Capture the cell that displays the provided text and extract its (x, y) central coordinate. 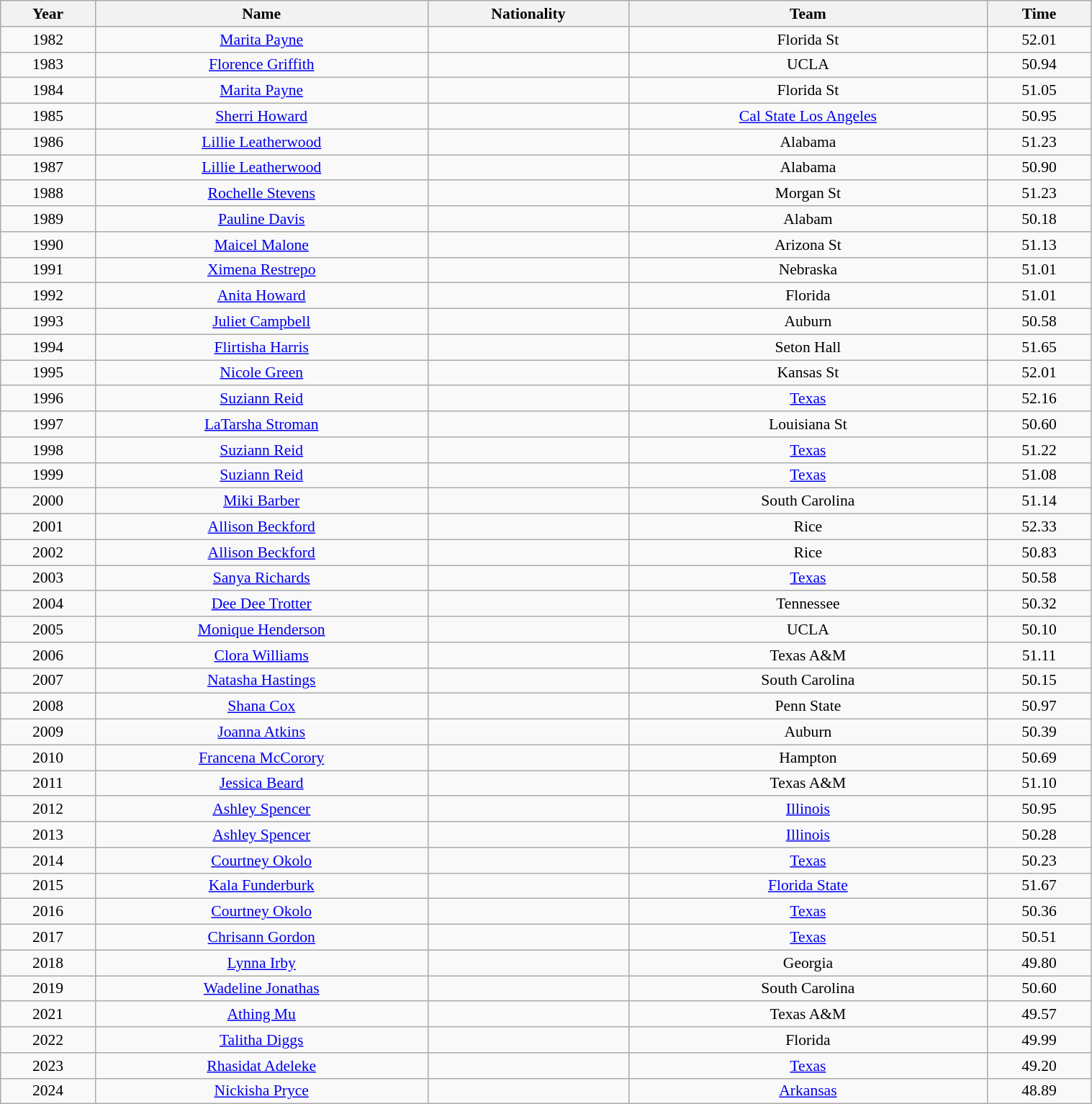
Flirtisha Harris (261, 347)
1994 (48, 347)
2024 (48, 1091)
Hampton (808, 758)
Nationality (528, 14)
Georgia (808, 963)
50.28 (1039, 835)
2014 (48, 861)
Arizona St (808, 245)
50.18 (1039, 219)
Cal State Los Angeles (808, 117)
50.51 (1039, 938)
50.23 (1039, 861)
50.32 (1039, 604)
2019 (48, 989)
Penn State (808, 706)
51.65 (1039, 347)
Maicel Malone (261, 245)
2015 (48, 886)
51.08 (1039, 475)
Seton Hall (808, 347)
Morgan St (808, 194)
Florida State (808, 886)
50.94 (1039, 65)
LaTarsha Stroman (261, 424)
49.80 (1039, 963)
51.14 (1039, 501)
2002 (48, 552)
51.11 (1039, 655)
49.99 (1039, 1040)
2012 (48, 809)
1991 (48, 270)
Rochelle Stevens (261, 194)
Clora Williams (261, 655)
1992 (48, 296)
2016 (48, 912)
2001 (48, 527)
Sherri Howard (261, 117)
Name (261, 14)
2004 (48, 604)
Time (1039, 14)
2005 (48, 629)
1984 (48, 91)
1995 (48, 373)
Dee Dee Trotter (261, 604)
1982 (48, 40)
50.10 (1039, 629)
2023 (48, 1066)
2008 (48, 706)
2018 (48, 963)
49.20 (1039, 1066)
50.69 (1039, 758)
Alabam (808, 219)
Nicole Green (261, 373)
2003 (48, 578)
Jessica Beard (261, 784)
Francena McCorory (261, 758)
2013 (48, 835)
Joanna Atkins (261, 732)
50.36 (1039, 912)
Chrisann Gordon (261, 938)
2011 (48, 784)
51.05 (1039, 91)
Kansas St (808, 373)
50.15 (1039, 681)
Arkansas (808, 1091)
2007 (48, 681)
2006 (48, 655)
Athing Mu (261, 1015)
Juliet Campbell (261, 322)
1986 (48, 142)
49.57 (1039, 1015)
1990 (48, 245)
Sanya Richards (261, 578)
2009 (48, 732)
1997 (48, 424)
Natasha Hastings (261, 681)
Anita Howard (261, 296)
Team (808, 14)
2010 (48, 758)
Florence Griffith (261, 65)
2022 (48, 1040)
Tennessee (808, 604)
1985 (48, 117)
51.10 (1039, 784)
Monique Henderson (261, 629)
51.67 (1039, 886)
48.89 (1039, 1091)
1989 (48, 219)
Nebraska (808, 270)
Pauline Davis (261, 219)
50.90 (1039, 168)
2017 (48, 938)
Rhasidat Adeleke (261, 1066)
2021 (48, 1015)
52.33 (1039, 527)
Lynna Irby (261, 963)
Talitha Diggs (261, 1040)
1988 (48, 194)
51.13 (1039, 245)
Miki Barber (261, 501)
Louisiana St (808, 424)
1999 (48, 475)
2000 (48, 501)
Year (48, 14)
1998 (48, 450)
Ximena Restrepo (261, 270)
50.39 (1039, 732)
Kala Funderburk (261, 886)
1987 (48, 168)
50.97 (1039, 706)
Nickisha Pryce (261, 1091)
Wadeline Jonathas (261, 989)
50.83 (1039, 552)
Shana Cox (261, 706)
52.16 (1039, 399)
1983 (48, 65)
1993 (48, 322)
51.22 (1039, 450)
1996 (48, 399)
